Scan for the cell matching the given text and deliver its [X, Y] coordinate at center. 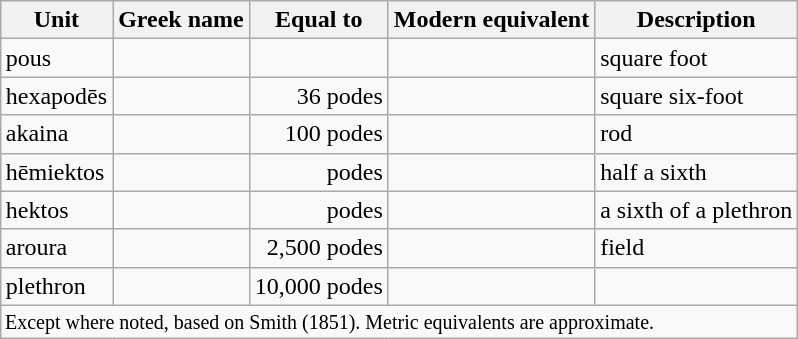
plethron [56, 286]
field [696, 248]
Except where noted, based on Smith (1851). Metric equivalents are approximate. [398, 322]
Greek name [182, 20]
pous [56, 58]
Unit [56, 20]
100 podes [318, 134]
Modern equivalent [491, 20]
akaina [56, 134]
2,500 podes [318, 248]
10,000 podes [318, 286]
Description [696, 20]
square foot [696, 58]
36 podes [318, 96]
rod [696, 134]
square six-foot [696, 96]
hēmiektos [56, 172]
half a sixth [696, 172]
Equal to [318, 20]
a sixth of a plethron [696, 210]
hektos [56, 210]
hexapodēs [56, 96]
aroura [56, 248]
